Locate the cell with the specified text and output its [X, Y] center coordinate. 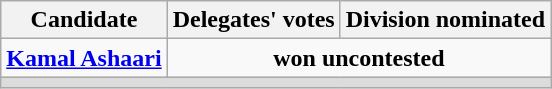
Kamal Ashaari [84, 58]
Delegates' votes [254, 20]
won uncontested [358, 58]
Division nominated [445, 20]
Candidate [84, 20]
